Search for the cell housing the specified text and yield its (X, Y) center coordinate. 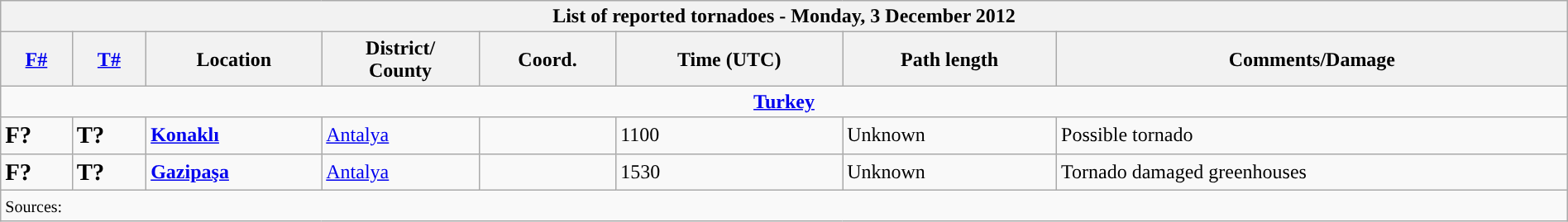
Coord. (547, 59)
F# (36, 59)
1530 (729, 172)
District/County (400, 59)
Turkey (784, 102)
1100 (729, 135)
T# (109, 59)
Possible tornado (1312, 135)
Time (UTC) (729, 59)
Gazipaşa (234, 172)
List of reported tornadoes - Monday, 3 December 2012 (784, 17)
Tornado damaged greenhouses (1312, 172)
Konaklı (234, 135)
Sources: (784, 205)
Comments/Damage (1312, 59)
Location (234, 59)
Path length (949, 59)
